Output the [X, Y] coordinate of the center of the cell containing the given text.  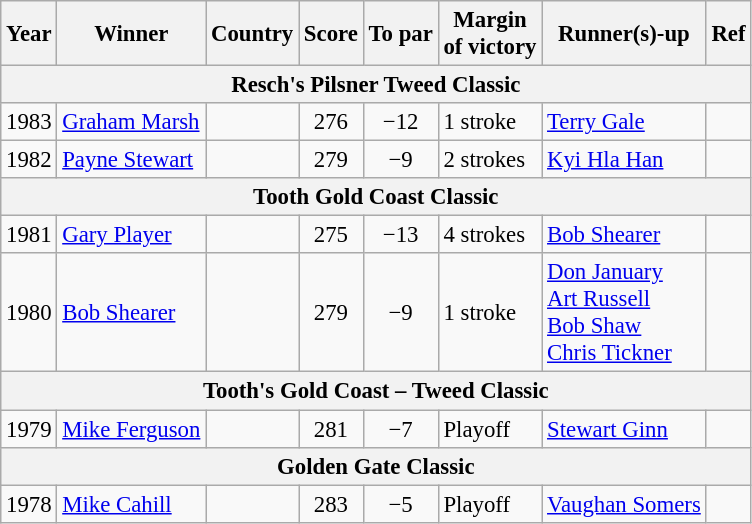
Gary Player [132, 235]
−12 [400, 122]
Don January Art Russell Bob Shaw Chris Tickner [624, 314]
Year [29, 34]
276 [332, 122]
Graham Marsh [132, 122]
Tooth Gold Coast Classic [376, 197]
Runner(s)-up [624, 34]
Marginof victory [490, 34]
1983 [29, 122]
Ref [728, 34]
1978 [29, 504]
Winner [132, 34]
Country [252, 34]
−7 [400, 429]
1982 [29, 160]
To par [400, 34]
Stewart Ginn [624, 429]
Golden Gate Classic [376, 466]
Score [332, 34]
1981 [29, 235]
Kyi Hla Han [624, 160]
Mike Ferguson [132, 429]
Tooth's Gold Coast – Tweed Classic [376, 391]
−13 [400, 235]
Vaughan Somers [624, 504]
275 [332, 235]
Mike Cahill [132, 504]
1979 [29, 429]
1980 [29, 314]
281 [332, 429]
4 strokes [490, 235]
Terry Gale [624, 122]
−5 [400, 504]
283 [332, 504]
2 strokes [490, 160]
Resch's Pilsner Tweed Classic [376, 85]
Payne Stewart [132, 160]
